Provide the [x, y] coordinate of the cell's center where the given text is located.  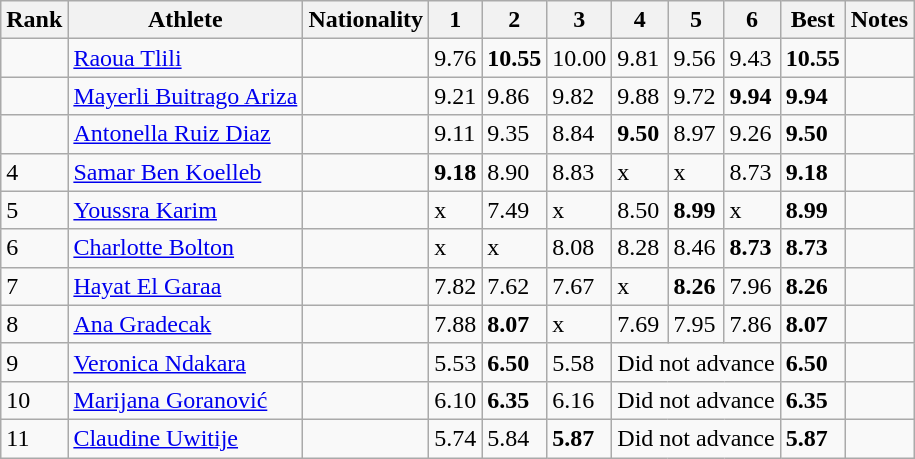
9.21 [456, 96]
Rank [34, 20]
9.86 [514, 96]
9.35 [514, 134]
Ana Gradecak [186, 324]
Marijana Goranović [186, 400]
7.86 [752, 324]
8.84 [580, 134]
8.97 [696, 134]
8.83 [580, 172]
7.96 [752, 286]
8.90 [514, 172]
8.50 [640, 210]
Charlotte Bolton [186, 248]
Mayerli Buitrago Ariza [186, 96]
7.95 [696, 324]
9.76 [456, 58]
8.08 [580, 248]
9.11 [456, 134]
11 [34, 438]
Best [812, 20]
7.88 [456, 324]
7 [34, 286]
6.16 [580, 400]
7.62 [514, 286]
Samar Ben Koelleb [186, 172]
3 [580, 20]
Nationality [366, 20]
Hayat El Garaa [186, 286]
9.88 [640, 96]
Athlete [186, 20]
10 [34, 400]
7.49 [514, 210]
8 [34, 324]
5.74 [456, 438]
9.72 [696, 96]
2 [514, 20]
Claudine Uwitije [186, 438]
5.58 [580, 362]
9.82 [580, 96]
8.46 [696, 248]
10.00 [580, 58]
9.56 [696, 58]
Antonella Ruiz Diaz [186, 134]
9 [34, 362]
Raoua Tlili [186, 58]
7.82 [456, 286]
7.67 [580, 286]
9.26 [752, 134]
9.81 [640, 58]
Youssra Karim [186, 210]
Notes [879, 20]
9.43 [752, 58]
5.84 [514, 438]
8.28 [640, 248]
1 [456, 20]
Veronica Ndakara [186, 362]
7.69 [640, 324]
5.53 [456, 362]
6.10 [456, 400]
